Return the (x, y) coordinate for the center point of the cell that contains the specified text.  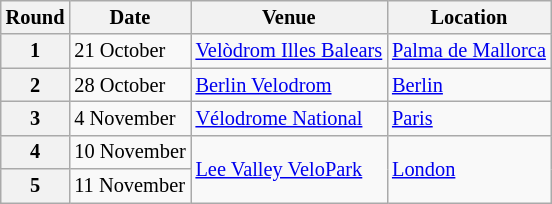
Round (36, 17)
London (469, 168)
1 (36, 51)
5 (36, 186)
11 November (130, 186)
Paris (469, 118)
4 November (130, 118)
21 October (130, 51)
10 November (130, 152)
Lee Valley VeloPark (290, 168)
Velòdrom Illes Balears (290, 51)
Location (469, 17)
Berlin Velodrom (290, 85)
Date (130, 17)
4 (36, 152)
Vélodrome National (290, 118)
28 October (130, 85)
3 (36, 118)
Palma de Mallorca (469, 51)
Berlin (469, 85)
Venue (290, 17)
2 (36, 85)
